Scan for the cell matching the given text and deliver its [X, Y] coordinate at center. 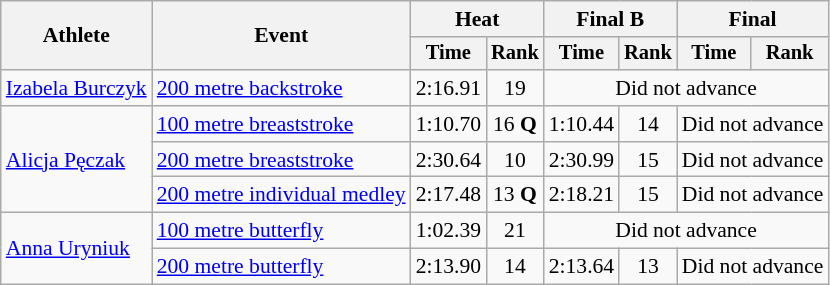
Final [753, 19]
13 Q [515, 195]
200 metre butterfly [282, 267]
2:13.64 [582, 267]
10 [515, 160]
Final B [610, 19]
1:10.44 [582, 124]
2:30.64 [448, 160]
16 Q [515, 124]
1:10.70 [448, 124]
Alicja Pęczak [76, 160]
13 [648, 267]
Athlete [76, 36]
Event [282, 36]
100 metre butterfly [282, 231]
2:17.48 [448, 195]
Heat [478, 19]
2:13.90 [448, 267]
200 metre individual medley [282, 195]
19 [515, 88]
200 metre breaststroke [282, 160]
100 metre breaststroke [282, 124]
2:30.99 [582, 160]
Anna Uryniuk [76, 248]
200 metre backstroke [282, 88]
21 [515, 231]
2:16.91 [448, 88]
Izabela Burczyk [76, 88]
1:02.39 [448, 231]
2:18.21 [582, 195]
